Identify which cell holds the provided text, then report its (x, y) central coordinate. 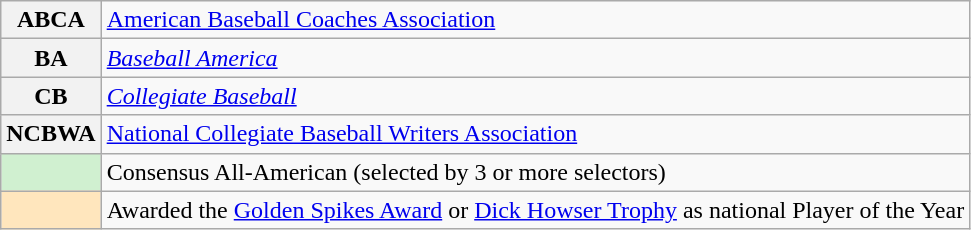
ABCA (51, 20)
Consensus All-American (selected by 3 or more selectors) (536, 172)
Collegiate Baseball (536, 96)
National Collegiate Baseball Writers Association (536, 134)
American Baseball Coaches Association (536, 20)
NCBWA (51, 134)
BA (51, 58)
Awarded the Golden Spikes Award or Dick Howser Trophy as national Player of the Year (536, 210)
Baseball America (536, 58)
CB (51, 96)
